From the cell containing the given text, extract its center point as [X, Y] coordinate. 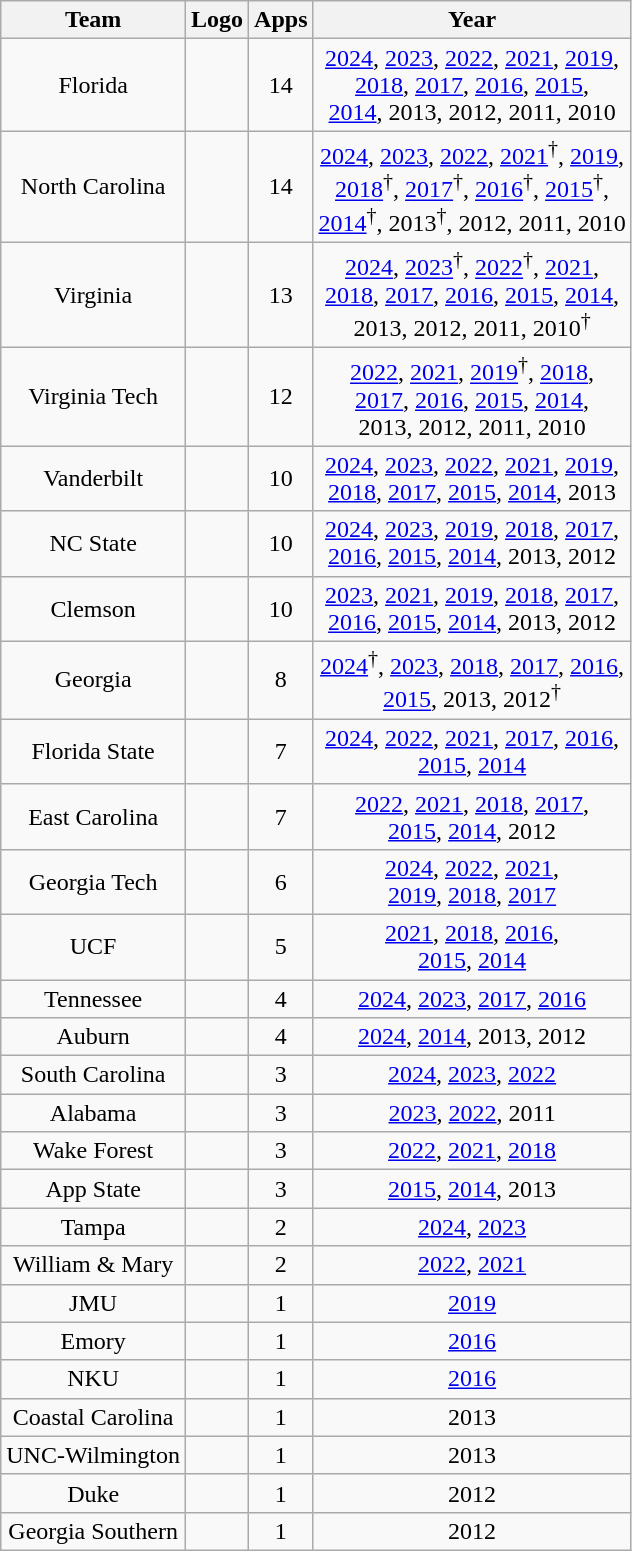
William & Mary [94, 1265]
13 [281, 294]
2022, 2021, 2018 [472, 1151]
2024, 2023, 2022, 2021, 2019,2018, 2017, 2015, 2014, 2013 [472, 478]
Georgia Tech [94, 882]
2024, 2014, 2013, 2012 [472, 1037]
Auburn [94, 1037]
UCF [94, 946]
Georgia [94, 680]
2024, 2023, 2022, 2021, 2019,2018, 2017, 2016, 2015,2014, 2013, 2012, 2011, 2010 [472, 85]
Year [472, 20]
2015, 2014, 2013 [472, 1189]
Emory [94, 1341]
Virginia Tech [94, 396]
Alabama [94, 1113]
2021, 2018, 2016,2015, 2014 [472, 946]
2022, 2021, 2019†, 2018,2017, 2016, 2015, 2014,2013, 2012, 2011, 2010 [472, 396]
Logo [218, 20]
2024†, 2023, 2018, 2017, 2016,2015, 2013, 2012† [472, 680]
2022, 2021 [472, 1265]
Virginia [94, 294]
App State [94, 1189]
8 [281, 680]
Clemson [94, 608]
Tennessee [94, 999]
2023, 2021, 2019, 2018, 2017,2016, 2015, 2014, 2013, 2012 [472, 608]
5 [281, 946]
Florida State [94, 752]
2024, 2022, 2021,2019, 2018, 2017 [472, 882]
2024, 2023, 2022, 2021†, 2019,2018†, 2017†, 2016†, 2015†,2014†, 2013†, 2012, 2011, 2010 [472, 187]
NKU [94, 1379]
South Carolina [94, 1075]
East Carolina [94, 816]
2022, 2021, 2018, 2017,2015, 2014, 2012 [472, 816]
2024, 2023, 2022 [472, 1075]
2024, 2022, 2021, 2017, 2016,2015, 2014 [472, 752]
Vanderbilt [94, 478]
Coastal Carolina [94, 1417]
2019 [472, 1303]
Team [94, 20]
NC State [94, 544]
Wake Forest [94, 1151]
Florida [94, 85]
North Carolina [94, 187]
Apps [281, 20]
2023, 2022, 2011 [472, 1113]
JMU [94, 1303]
2024, 2023, 2017, 2016 [472, 999]
12 [281, 396]
2024, 2023, 2019, 2018, 2017,2016, 2015, 2014, 2013, 2012 [472, 544]
Georgia Southern [94, 1531]
UNC-Wilmington [94, 1455]
2024, 2023 [472, 1227]
2024, 2023†, 2022†, 2021,2018, 2017, 2016, 2015, 2014,2013, 2012, 2011, 2010† [472, 294]
6 [281, 882]
Tampa [94, 1227]
Duke [94, 1493]
